Pinpoint the cell where the given text exists, returning its (X, Y) midpoint coordinate. 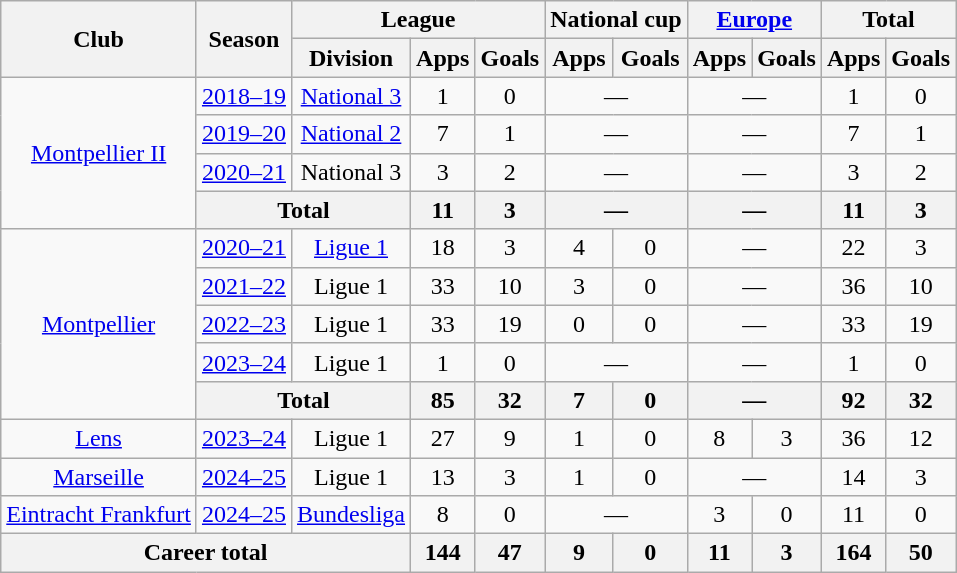
4 (579, 248)
164 (853, 553)
85 (443, 400)
18 (443, 248)
50 (921, 553)
2018–19 (244, 96)
13 (443, 477)
Lens (99, 438)
22 (853, 248)
Montpellier (99, 324)
2019–20 (244, 134)
Career total (206, 553)
National cup (616, 20)
144 (443, 553)
Division (350, 58)
Europe (754, 20)
Marseille (99, 477)
Club (99, 39)
Season (244, 39)
National 2 (350, 134)
Bundesliga (350, 515)
47 (510, 553)
2022–23 (244, 324)
League (418, 20)
27 (443, 438)
Eintracht Frankfurt (99, 515)
Montpellier II (99, 153)
2021–22 (244, 286)
92 (853, 400)
12 (921, 438)
14 (853, 477)
